Return the [x, y] coordinate for the center point of the cell that contains the specified text.  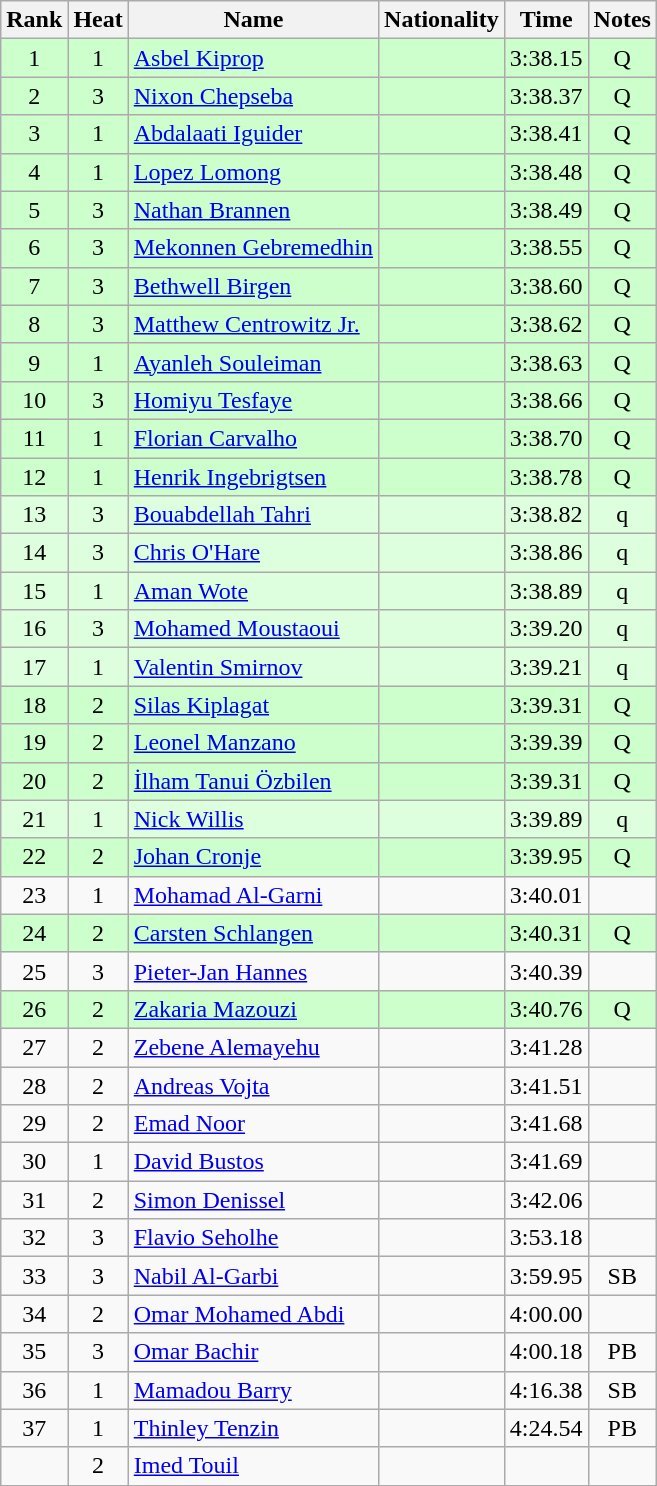
3:40.01 [546, 895]
Aman Wote [253, 591]
36 [34, 1390]
4:00.18 [546, 1352]
Valentin Smirnov [253, 667]
16 [34, 629]
37 [34, 1428]
Ayanleh Souleiman [253, 362]
12 [34, 477]
Bethwell Birgen [253, 286]
14 [34, 553]
3:38.37 [546, 96]
3:38.63 [546, 362]
11 [34, 438]
Nixon Chepseba [253, 96]
30 [34, 1162]
13 [34, 515]
20 [34, 781]
Homiyu Tesfaye [253, 400]
Zebene Alemayehu [253, 1047]
Heat [98, 20]
10 [34, 400]
İlham Tanui Özbilen [253, 781]
Carsten Schlangen [253, 933]
Lopez Lomong [253, 172]
34 [34, 1314]
3:40.39 [546, 971]
Florian Carvalho [253, 438]
29 [34, 1124]
15 [34, 591]
3:39.20 [546, 629]
Pieter-Jan Hannes [253, 971]
17 [34, 667]
4 [34, 172]
Abdalaati Iguider [253, 134]
Leonel Manzano [253, 743]
Mohamed Moustaoui [253, 629]
3:39.89 [546, 819]
3:38.70 [546, 438]
3:38.55 [546, 248]
Omar Bachir [253, 1352]
21 [34, 819]
Imed Touil [253, 1466]
3:38.49 [546, 210]
3:41.28 [546, 1047]
3:41.69 [546, 1162]
Notes [622, 20]
27 [34, 1047]
Rank [34, 20]
Silas Kiplagat [253, 705]
Time [546, 20]
19 [34, 743]
24 [34, 933]
Omar Mohamed Abdi [253, 1314]
Asbel Kiprop [253, 58]
3:53.18 [546, 1238]
22 [34, 857]
8 [34, 324]
3:41.51 [546, 1085]
3:38.89 [546, 591]
Mohamad Al-Garni [253, 895]
Emad Noor [253, 1124]
26 [34, 1009]
Nick Willis [253, 819]
4:16.38 [546, 1390]
Thinley Tenzin [253, 1428]
Matthew Centrowitz Jr. [253, 324]
David Bustos [253, 1162]
3:39.39 [546, 743]
Flavio Seholhe [253, 1238]
Chris O'Hare [253, 553]
Andreas Vojta [253, 1085]
32 [34, 1238]
Zakaria Mazouzi [253, 1009]
Simon Denissel [253, 1200]
7 [34, 286]
Mamadou Barry [253, 1390]
Nabil Al-Garbi [253, 1276]
4:24.54 [546, 1428]
3:38.15 [546, 58]
3:42.06 [546, 1200]
3:39.21 [546, 667]
3:38.78 [546, 477]
25 [34, 971]
Henrik Ingebrigtsen [253, 477]
18 [34, 705]
3:38.82 [546, 515]
3:38.60 [546, 286]
9 [34, 362]
5 [34, 210]
3:40.31 [546, 933]
3:39.95 [546, 857]
4:00.00 [546, 1314]
6 [34, 248]
33 [34, 1276]
Mekonnen Gebremedhin [253, 248]
Nationality [442, 20]
3:38.86 [546, 553]
3:38.41 [546, 134]
3:38.48 [546, 172]
35 [34, 1352]
23 [34, 895]
3:41.68 [546, 1124]
Nathan Brannen [253, 210]
31 [34, 1200]
3:38.66 [546, 400]
3:40.76 [546, 1009]
28 [34, 1085]
Name [253, 20]
Johan Cronje [253, 857]
3:38.62 [546, 324]
Bouabdellah Tahri [253, 515]
3:59.95 [546, 1276]
